Capture the cell that displays the provided text and extract its [x, y] central coordinate. 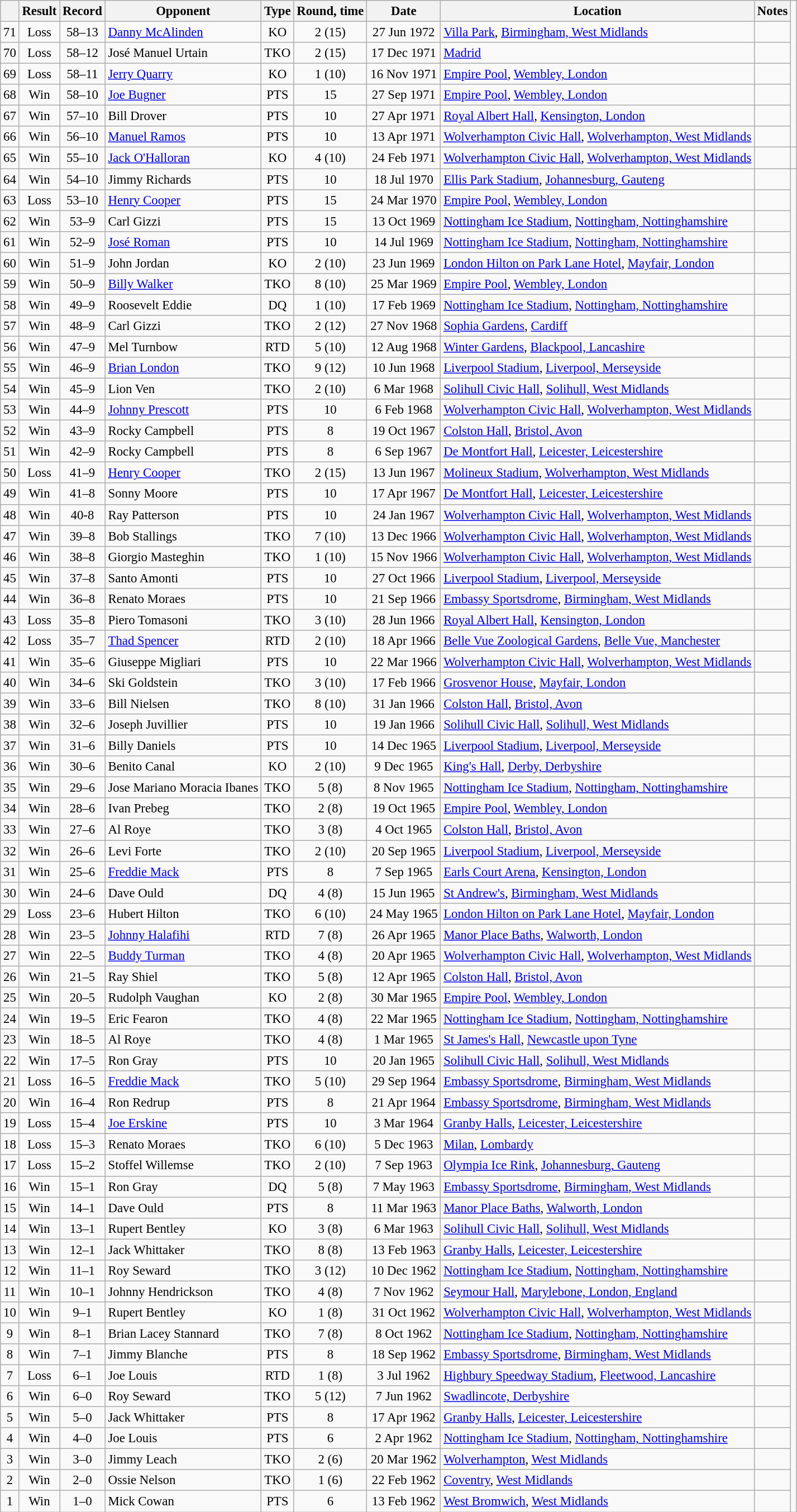
24 Feb 1971 [404, 158]
13 Dec 1966 [404, 536]
Sonny Moore [183, 494]
59 [10, 284]
3 [10, 1460]
40 [10, 683]
Joseph Juvillier [183, 725]
3 Jul 1962 [404, 1376]
José Manuel Urtain [183, 53]
Johnny Hendrickson [183, 1291]
18–5 [83, 1040]
Swadlincote, Derbyshire [598, 1396]
Wolverhampton, West Midlands [598, 1460]
Madrid [598, 53]
26–6 [83, 851]
48 [10, 515]
23–6 [83, 913]
11 [10, 1291]
46–9 [83, 368]
Earls Court Arena, Kensington, London [598, 872]
8 (8) [331, 1250]
5 [10, 1418]
13 Apr 1971 [404, 137]
29–6 [83, 788]
7 Sep 1963 [404, 1166]
25–6 [83, 872]
19 [10, 1123]
7–1 [83, 1355]
32 [10, 851]
St James's Hall, Newcastle upon Tyne [598, 1040]
West Bromwich, West Midlands [598, 1501]
4–0 [83, 1438]
15–2 [83, 1166]
17 Feb 1966 [404, 683]
13 [10, 1250]
22 Mar 1966 [404, 662]
3 Mar 1964 [404, 1123]
50 [10, 473]
45 [10, 578]
57 [10, 326]
Ron Redrup [183, 1103]
67 [10, 116]
21 [10, 1082]
8 Oct 1962 [404, 1333]
55–10 [83, 158]
1 Mar 1965 [404, 1040]
9 [10, 1333]
35–6 [83, 662]
18 Jul 1970 [404, 179]
15–1 [83, 1186]
22 Feb 1962 [404, 1480]
58–11 [83, 74]
Piero Tomasoni [183, 620]
20 Mar 1962 [404, 1460]
38 [10, 725]
33 [10, 830]
27 Sep 1971 [404, 95]
3 (12) [331, 1271]
50–9 [83, 284]
30–6 [83, 767]
56–10 [83, 137]
6 Feb 1968 [404, 410]
44 [10, 599]
Levi Forte [183, 851]
Manuel Ramos [183, 137]
Ivan Prebeg [183, 809]
54 [10, 389]
27–6 [83, 830]
2 (12) [331, 326]
31 [10, 872]
Stoffel Willemse [183, 1166]
Lion Ven [183, 389]
51 [10, 452]
Benito Canal [183, 767]
41–8 [83, 494]
7 May 1963 [404, 1186]
37 [10, 746]
Ray Shiel [183, 977]
37–8 [83, 578]
19 Oct 1967 [404, 431]
9 (12) [331, 368]
24 May 1965 [404, 913]
24 [10, 1018]
Winter Gardens, Blackpool, Lancashire [598, 347]
Grosvenor House, Mayfair, London [598, 683]
17 Apr 1967 [404, 494]
53–9 [83, 221]
23 Jun 1969 [404, 263]
13–1 [83, 1228]
Johnny Halafihi [183, 935]
27 [10, 956]
29 Sep 1964 [404, 1082]
70 [10, 53]
Mel Turnbow [183, 347]
Ellis Park Stadium, Johannesburg, Gauteng [598, 179]
53 [10, 410]
31 Oct 1962 [404, 1313]
63 [10, 200]
20 Sep 1965 [404, 851]
35 [10, 788]
Ray Patterson [183, 515]
5 (12) [331, 1396]
16–5 [83, 1082]
9–1 [83, 1313]
7 Jun 1962 [404, 1396]
Thad Spencer [183, 641]
13 Jun 1967 [404, 473]
60 [10, 263]
7 [10, 1376]
Coventry, West Midlands [598, 1480]
27 Nov 1968 [404, 326]
Ski Goldstein [183, 683]
21–5 [83, 977]
Seymour Hall, Marylebone, London, England [598, 1291]
17 [10, 1166]
15–3 [83, 1145]
Giuseppe Migliari [183, 662]
48–9 [83, 326]
Billy Walker [183, 284]
5 Dec 1963 [404, 1145]
32–6 [83, 725]
45–9 [83, 389]
43 [10, 620]
71 [10, 32]
Joe Erskine [183, 1123]
5–0 [83, 1418]
33–6 [83, 704]
7 Nov 1962 [404, 1291]
Jimmy Richards [183, 179]
25 [10, 998]
10–1 [83, 1291]
20–5 [83, 998]
41–9 [83, 473]
Johnny Prescott [183, 410]
10 Jun 1968 [404, 368]
Notes [773, 11]
39 [10, 704]
Billy Daniels [183, 746]
6–0 [83, 1396]
Type [278, 11]
Jose Mariano Moracia Ibanes [183, 788]
27 Oct 1966 [404, 578]
10 Dec 1962 [404, 1271]
Belle Vue Zoological Gardens, Belle Vue, Manchester [598, 641]
19 Oct 1965 [404, 809]
Sophia Gardens, Cardiff [598, 326]
64 [10, 179]
28 [10, 935]
Molineux Stadium, Wolverhampton, West Midlands [598, 473]
Mick Cowan [183, 1501]
21 Apr 1964 [404, 1103]
35–7 [83, 641]
61 [10, 242]
19 Jan 1966 [404, 725]
30 Mar 1965 [404, 998]
20 [10, 1103]
65 [10, 158]
Record [83, 11]
56 [10, 347]
4 (10) [331, 158]
58–10 [83, 95]
44–9 [83, 410]
22 [10, 1061]
3–0 [83, 1460]
2 (6) [331, 1460]
17 Feb 1969 [404, 305]
16–4 [83, 1103]
46 [10, 557]
2 [10, 1480]
18 [10, 1145]
Jack O'Halloran [183, 158]
15 Nov 1966 [404, 557]
12–1 [83, 1250]
Opponent [183, 11]
13 Feb 1963 [404, 1250]
57–10 [83, 116]
58 [10, 305]
52–9 [83, 242]
27 Apr 1971 [404, 116]
34 [10, 809]
19–5 [83, 1018]
47 [10, 536]
52 [10, 431]
49–9 [83, 305]
7 Sep 1965 [404, 872]
31–6 [83, 746]
8 Nov 1965 [404, 788]
Bill Nielsen [183, 704]
King's Hall, Derby, Derbyshire [598, 767]
1 [10, 1501]
Eric Fearon [183, 1018]
36 [10, 767]
23–5 [83, 935]
2 Apr 1962 [404, 1438]
17 Dec 1971 [404, 53]
49 [10, 494]
38–8 [83, 557]
35–8 [83, 620]
Round, time [331, 11]
28 Jun 1966 [404, 620]
Roosevelt Eddie [183, 305]
58–13 [83, 32]
Date [404, 11]
24 Mar 1970 [404, 200]
43–9 [83, 431]
8–1 [83, 1333]
Jerry Quarry [183, 74]
Bill Drover [183, 116]
Villa Park, Birmingham, West Midlands [598, 32]
13 Feb 1962 [404, 1501]
24–6 [83, 893]
16 [10, 1186]
Brian London [183, 368]
13 Oct 1969 [404, 221]
Buddy Turman [183, 956]
9 Dec 1965 [404, 767]
Olympia Ice Rink, Johannesburg, Gauteng [598, 1166]
Santo Amonti [183, 578]
14 [10, 1228]
36–8 [83, 599]
25 Mar 1969 [404, 284]
Bob Stallings [183, 536]
Jimmy Blanche [183, 1355]
John Jordan [183, 263]
54–10 [83, 179]
34–6 [83, 683]
11 Mar 1963 [404, 1208]
Danny McAlinden [183, 32]
31 Jan 1966 [404, 704]
15 Jun 1965 [404, 893]
6–1 [83, 1376]
55 [10, 368]
1–0 [83, 1501]
66 [10, 137]
24 Jan 1967 [404, 515]
Joe Bugner [183, 95]
22 Mar 1965 [404, 1018]
4 Oct 1965 [404, 830]
Milan, Lombardy [598, 1145]
Giorgio Masteghin [183, 557]
21 Sep 1966 [404, 599]
62 [10, 221]
18 Apr 1966 [404, 641]
69 [10, 74]
42–9 [83, 452]
12 Aug 1968 [404, 347]
Ossie Nelson [183, 1480]
68 [10, 95]
6 Mar 1963 [404, 1228]
17–5 [83, 1061]
Rudolph Vaughan [183, 998]
17 Apr 1962 [404, 1418]
28–6 [83, 809]
51–9 [83, 263]
23 [10, 1040]
12 [10, 1271]
30 [10, 893]
41 [10, 662]
18 Sep 1962 [404, 1355]
12 Apr 1965 [404, 977]
27 Jun 1972 [404, 32]
42 [10, 641]
Brian Lacey Stannard [183, 1333]
6 Sep 1967 [404, 452]
Result [39, 11]
14 Dec 1965 [404, 746]
26 [10, 977]
Location [598, 11]
14–1 [83, 1208]
22–5 [83, 956]
Hubert Hilton [183, 913]
47–9 [83, 347]
20 Apr 1965 [404, 956]
15–4 [83, 1123]
40-8 [83, 515]
6 Mar 1968 [404, 389]
14 Jul 1969 [404, 242]
4 [10, 1438]
José Roman [183, 242]
16 Nov 1971 [404, 74]
11–1 [83, 1271]
Jimmy Leach [183, 1460]
2–0 [83, 1480]
29 [10, 913]
7 (10) [331, 536]
Highbury Speedway Stadium, Fleetwood, Lancashire [598, 1376]
St Andrew's, Birmingham, West Midlands [598, 893]
26 Apr 1965 [404, 935]
39–8 [83, 536]
1 (6) [331, 1480]
20 Jan 1965 [404, 1061]
58–12 [83, 53]
53–10 [83, 200]
